Output the (X, Y) coordinate of the center of the cell containing the given text.  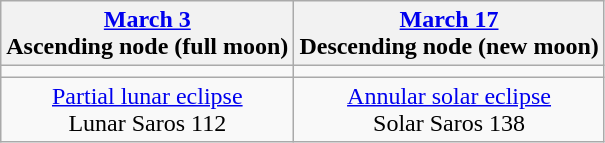
March 3Ascending node (full moon) (148, 34)
March 17Descending node (new moon) (449, 34)
Annular solar eclipseSolar Saros 138 (449, 110)
Partial lunar eclipseLunar Saros 112 (148, 110)
